Return (x, y) of the center of cell containing provided text 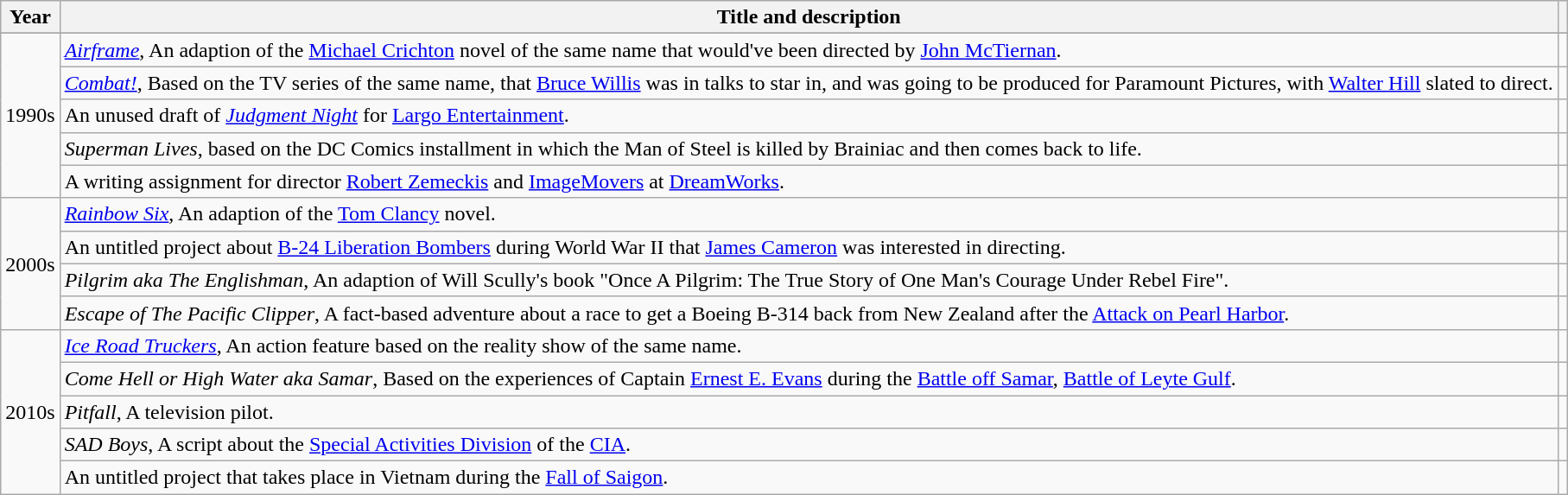
Come Hell or High Water aka Samar, Based on the experiences of Captain Ernest E. Evans during the Battle off Samar, Battle of Leyte Gulf. (809, 378)
2000s (30, 263)
Airframe, An adaption of the Michael Crichton novel of the same name that would've been directed by John McTiernan. (809, 50)
Title and description (809, 17)
Escape of The Pacific Clipper, A fact-based adventure about a race to get a Boeing B-314 back from New Zealand after the Attack on Pearl Harbor. (809, 313)
SAD Boys, A script about the Special Activities Division of the CIA. (809, 445)
A writing assignment for director Robert Zemeckis and ImageMovers at DreamWorks. (809, 181)
Rainbow Six, An adaption of the Tom Clancy novel. (809, 214)
Year (30, 17)
An untitled project that takes place in Vietnam during the Fall of Saigon. (809, 478)
1990s (30, 116)
Pilgrim aka The Englishman, An adaption of Will Scully's book "Once A Pilgrim: The True Story of One Man's Courage Under Rebel Fire". (809, 280)
Pitfall, A television pilot. (809, 412)
Ice Road Truckers, An action feature based on the reality show of the same name. (809, 346)
Superman Lives, based on the DC Comics installment in which the Man of Steel is killed by Brainiac and then comes back to life. (809, 149)
2010s (30, 411)
An untitled project about B-24 Liberation Bombers during World War II that James Cameron was interested in directing. (809, 247)
An unused draft of Judgment Night for Largo Entertainment. (809, 116)
